Determine the [x, y] coordinate at the center of the cell enclosing the given text.  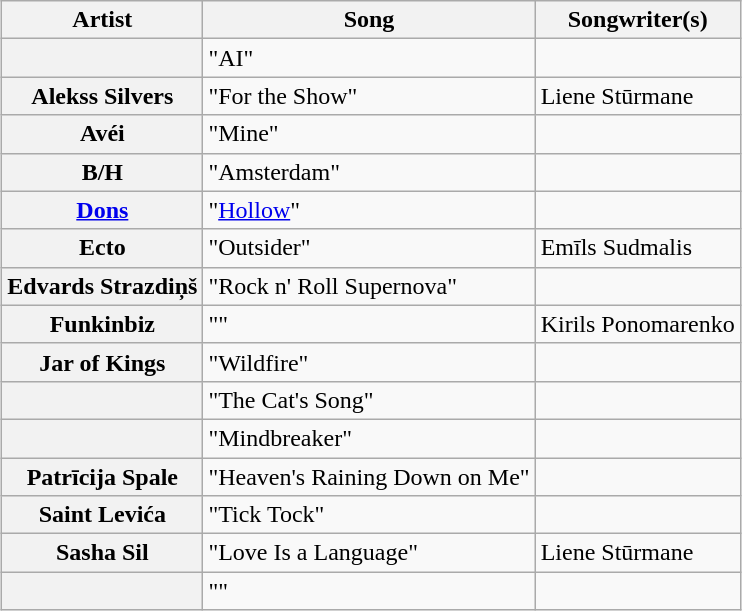
Alekss Silvers [102, 96]
Dons [102, 210]
"The Cat's Song" [369, 400]
B/H [102, 172]
"For the Show" [369, 96]
"Mine" [369, 134]
"Outsider" [369, 248]
Artist [102, 20]
Patrīcija Spale [102, 477]
Emīls Sudmalis [638, 248]
"Mindbreaker" [369, 438]
Songwriter(s) [638, 20]
"AI" [369, 58]
"Tick Tock" [369, 515]
Kirils Ponomarenko [638, 324]
"Amsterdam" [369, 172]
Edvards Strazdiņš [102, 286]
Song [369, 20]
"Love Is a Language" [369, 553]
"Wildfire" [369, 362]
Saint Levića [102, 515]
Ecto [102, 248]
Funkinbiz [102, 324]
Avéi [102, 134]
"Rock n' Roll Supernova" [369, 286]
Sasha Sil [102, 553]
Jar of Kings [102, 362]
"Hollow" [369, 210]
"Heaven's Raining Down on Me" [369, 477]
